Return (X, Y) of the center of cell containing provided text 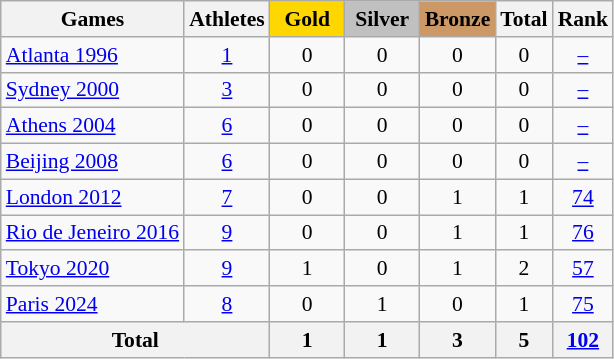
57 (584, 269)
76 (584, 233)
Silver (382, 19)
75 (584, 304)
102 (584, 340)
Games (92, 19)
Tokyo 2020 (92, 269)
Bronze (458, 19)
Rio de Jeneiro 2016 (92, 233)
Athletes (227, 19)
Athens 2004 (92, 126)
8 (227, 304)
Gold (308, 19)
Rank (584, 19)
2 (524, 269)
7 (227, 197)
Atlanta 1996 (92, 55)
Sydney 2000 (92, 90)
Beijing 2008 (92, 162)
74 (584, 197)
Paris 2024 (92, 304)
5 (524, 340)
London 2012 (92, 197)
